Return [x, y] of the center of cell containing provided text 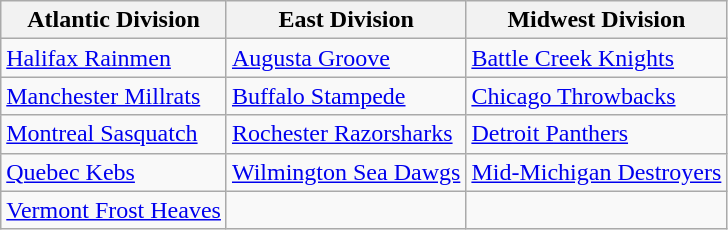
Rochester Razorsharks [346, 134]
Augusta Groove [346, 58]
Montreal Sasquatch [114, 134]
Halifax Rainmen [114, 58]
Buffalo Stampede [346, 96]
Manchester Millrats [114, 96]
Wilmington Sea Dawgs [346, 172]
Atlantic Division [114, 20]
Vermont Frost Heaves [114, 210]
Battle Creek Knights [596, 58]
East Division [346, 20]
Chicago Throwbacks [596, 96]
Mid-Michigan Destroyers [596, 172]
Midwest Division [596, 20]
Quebec Kebs [114, 172]
Detroit Panthers [596, 134]
